Determine the (X, Y) coordinate at the center of the cell enclosing the given text.  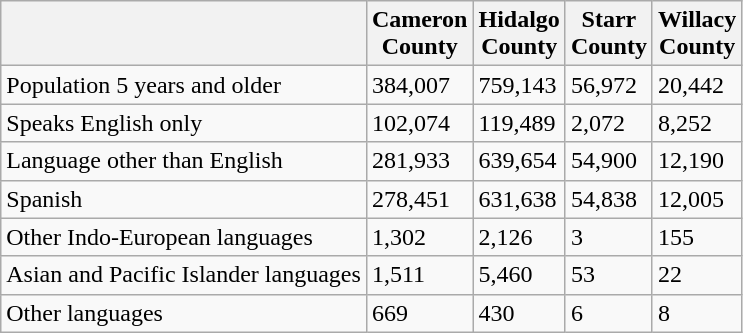
54,838 (608, 199)
8,252 (696, 123)
430 (519, 313)
WillacyCounty (696, 34)
2,072 (608, 123)
102,074 (420, 123)
Language other than English (184, 161)
759,143 (519, 85)
Speaks English only (184, 123)
6 (608, 313)
54,900 (608, 161)
1,511 (420, 275)
Asian and Pacific Islander languages (184, 275)
2,126 (519, 237)
Spanish (184, 199)
669 (420, 313)
HidalgoCounty (519, 34)
631,638 (519, 199)
12,005 (696, 199)
5,460 (519, 275)
Population 5 years and older (184, 85)
Other Indo-European languages (184, 237)
22 (696, 275)
StarrCounty (608, 34)
384,007 (420, 85)
1,302 (420, 237)
3 (608, 237)
12,190 (696, 161)
53 (608, 275)
Other languages (184, 313)
639,654 (519, 161)
56,972 (608, 85)
278,451 (420, 199)
281,933 (420, 161)
CameronCounty (420, 34)
119,489 (519, 123)
155 (696, 237)
20,442 (696, 85)
8 (696, 313)
